Determine the (X, Y) coordinate at the center of the cell enclosing the given text.  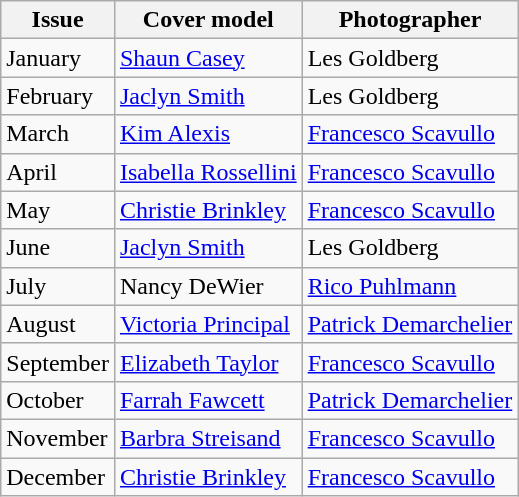
April (58, 172)
Farrah Fawcett (208, 400)
Rico Puhlmann (410, 286)
July (58, 286)
March (58, 134)
October (58, 400)
January (58, 58)
Elizabeth Taylor (208, 362)
November (58, 438)
Kim Alexis (208, 134)
Cover model (208, 20)
August (58, 324)
May (58, 210)
June (58, 248)
Shaun Casey (208, 58)
Issue (58, 20)
Isabella Rossellini (208, 172)
September (58, 362)
Nancy DeWier (208, 286)
December (58, 477)
February (58, 96)
Photographer (410, 20)
Victoria Principal (208, 324)
Barbra Streisand (208, 438)
